Search for the cell housing the specified text and yield its (X, Y) center coordinate. 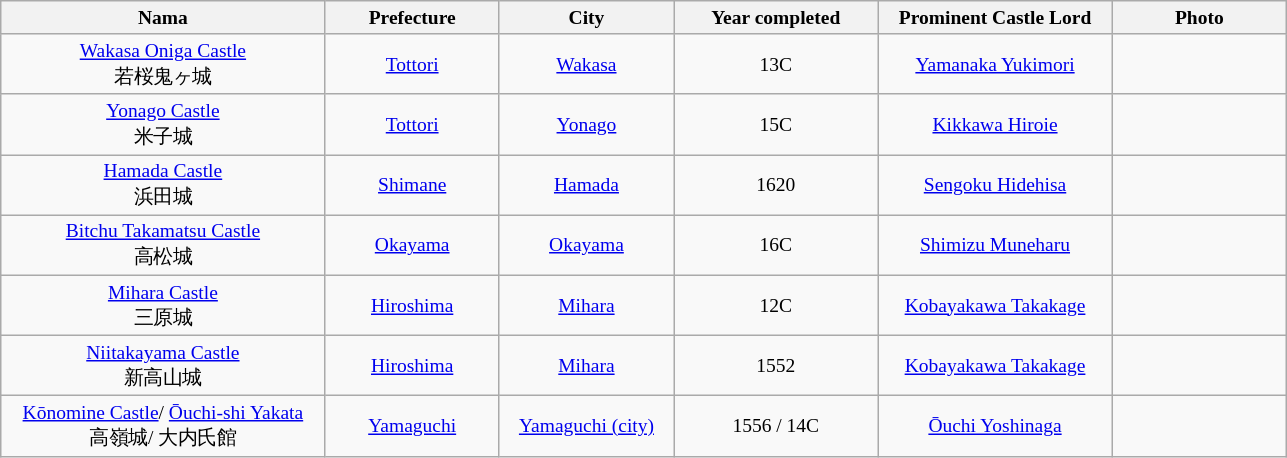
Sengoku Hidehisa (995, 185)
Year completed (776, 18)
Yamaguchi (city) (586, 426)
1552 (776, 365)
1620 (776, 185)
Photo (1199, 18)
Niitakayama Castle新高山城 (163, 365)
13C (776, 64)
Wakasa Oniga Castle若桜鬼ヶ城 (163, 64)
Wakasa (586, 64)
15C (776, 124)
Yamaguchi (412, 426)
Shimizu Muneharu (995, 245)
Kōnomine Castle/ Ōuchi-shi Yakata高嶺城/ 大内氏館 (163, 426)
Mihara Castle三原城 (163, 305)
Bitchu Takamatsu Castle高松城 (163, 245)
Yonago (586, 124)
Nama (163, 18)
12C (776, 305)
Hamada (586, 185)
Prefecture (412, 18)
Prominent Castle Lord (995, 18)
Yamanaka Yukimori (995, 64)
Yonago Castle米子城 (163, 124)
1556 / 14C (776, 426)
Kikkawa Hiroie (995, 124)
Ōuchi Yoshinaga (995, 426)
Hamada Castle浜田城 (163, 185)
Shimane (412, 185)
City (586, 18)
16C (776, 245)
